Pinpoint the cell where the given text exists, returning its (x, y) midpoint coordinate. 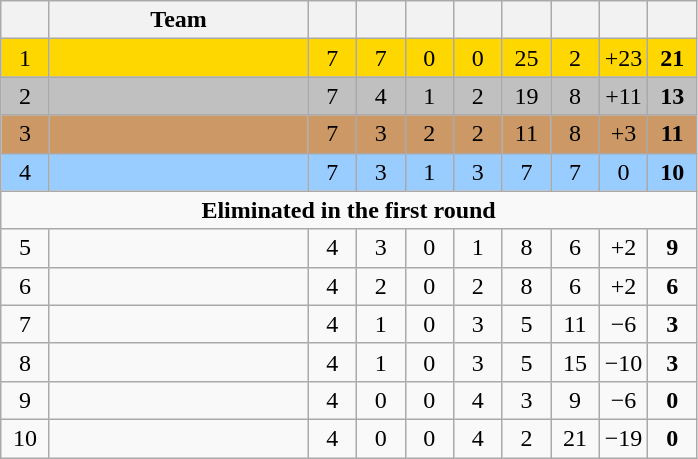
Team (178, 20)
19 (526, 96)
15 (576, 362)
25 (526, 58)
Eliminated in the first round (349, 210)
−19 (624, 438)
+11 (624, 96)
13 (672, 96)
−10 (624, 362)
+3 (624, 134)
+23 (624, 58)
